Capture the cell that displays the provided text and extract its [X, Y] central coordinate. 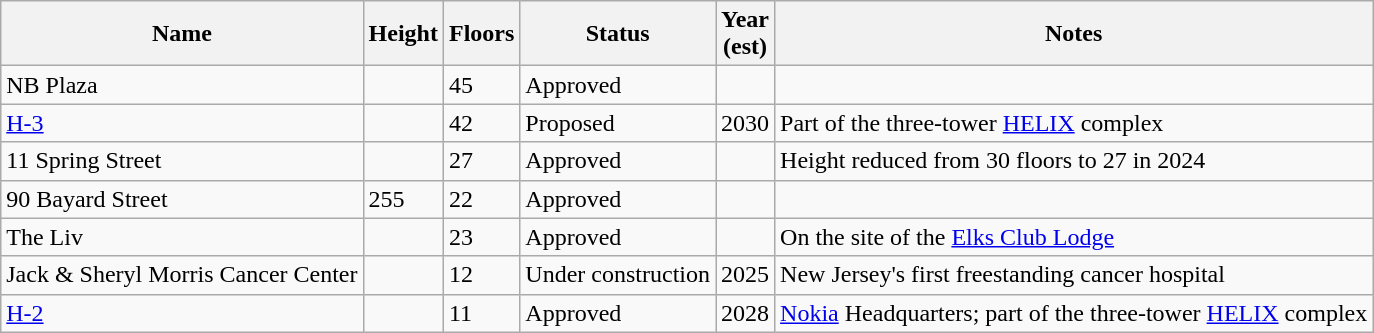
Year(est) [746, 34]
255 [403, 199]
NB Plaza [182, 85]
2025 [746, 275]
Height reduced from 30 floors to 27 in 2024 [1074, 161]
H-2 [182, 313]
27 [481, 161]
23 [481, 237]
Under construction [618, 275]
Status [618, 34]
11 [481, 313]
22 [481, 199]
2030 [746, 123]
New Jersey's first freestanding cancer hospital [1074, 275]
H-3 [182, 123]
Nokia Headquarters; part of the three-tower HELIX complex [1074, 313]
Notes [1074, 34]
45 [481, 85]
2028 [746, 313]
Height [403, 34]
Floors [481, 34]
The Liv [182, 237]
Part of the three-tower HELIX complex [1074, 123]
Jack & Sheryl Morris Cancer Center [182, 275]
Name [182, 34]
42 [481, 123]
11 Spring Street [182, 161]
12 [481, 275]
90 Bayard Street [182, 199]
Proposed [618, 123]
On the site of the Elks Club Lodge [1074, 237]
